Pinpoint the cell where the given text exists, returning its (X, Y) midpoint coordinate. 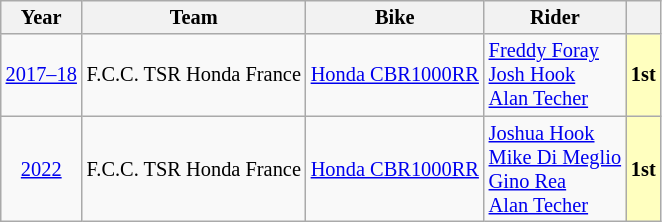
Freddy Foray Josh Hook Alan Techer (555, 75)
2022 (42, 169)
2017–18 (42, 75)
Year (42, 17)
Team (194, 17)
Joshua Hook Mike Di Meglio Gino Rea Alan Techer (555, 169)
Bike (395, 17)
Rider (555, 17)
